From the cell containing the given text, extract its center point as [x, y] coordinate. 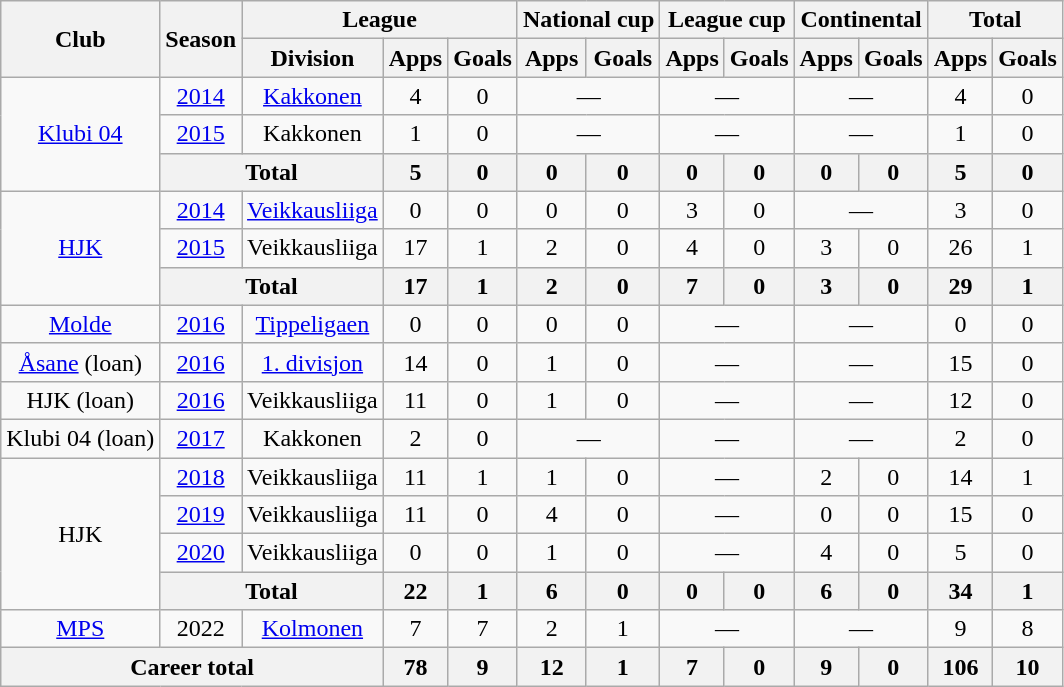
2020 [201, 553]
34 [960, 591]
Tippeligaen [313, 324]
78 [415, 667]
Klubi 04 (loan) [80, 438]
Continental [861, 20]
Klubi 04 [80, 134]
National cup [588, 20]
Kolmonen [313, 629]
26 [960, 248]
2017 [201, 438]
2022 [201, 629]
22 [415, 591]
29 [960, 286]
Molde [80, 324]
League [380, 20]
2018 [201, 477]
1. divisjon [313, 362]
10 [1028, 667]
Season [201, 39]
106 [960, 667]
MPS [80, 629]
Åsane (loan) [80, 362]
HJK (loan) [80, 400]
2019 [201, 515]
Division [313, 58]
League cup [727, 20]
Career total [192, 667]
Club [80, 39]
8 [1028, 629]
